Scan for the cell matching the given text and deliver its [X, Y] coordinate at center. 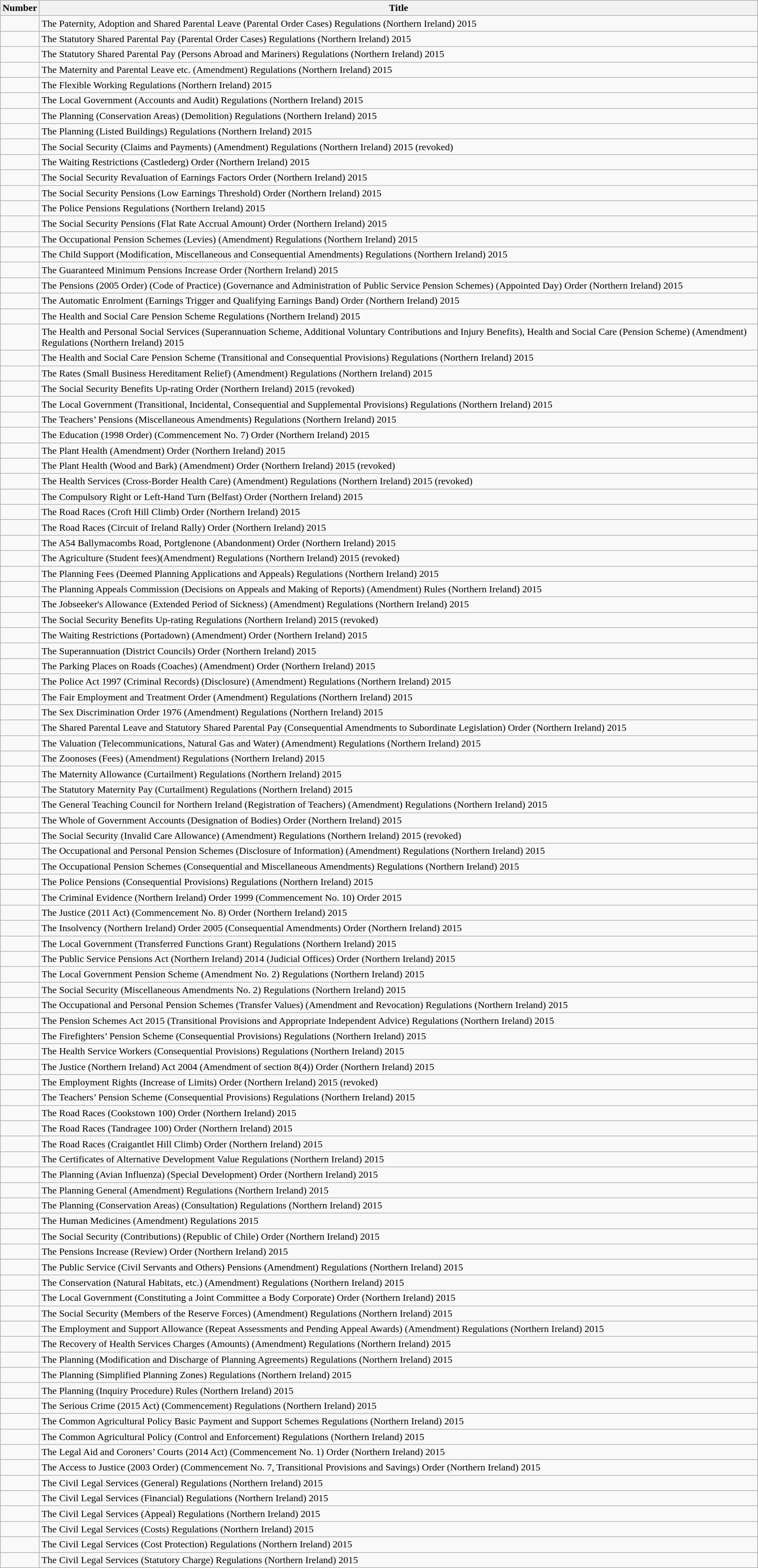
The Statutory Shared Parental Pay (Persons Abroad and Mariners) Regulations (Northern Ireland) 2015 [398, 54]
The Road Races (Circuit of Ireland Rally) Order (Northern Ireland) 2015 [398, 528]
The Road Races (Tandragee 100) Order (Northern Ireland) 2015 [398, 1128]
The Civil Legal Services (General) Regulations (Northern Ireland) 2015 [398, 1483]
The Road Races (Croft Hill Climb) Order (Northern Ireland) 2015 [398, 512]
The Employment and Support Allowance (Repeat Assessments and Pending Appeal Awards) (Amendment) Regulations (Northern Ireland) 2015 [398, 1329]
The Civil Legal Services (Statutory Charge) Regulations (Northern Ireland) 2015 [398, 1560]
The Flexible Working Regulations (Northern Ireland) 2015 [398, 85]
The Health Services (Cross-Border Health Care) (Amendment) Regulations (Northern Ireland) 2015 (revoked) [398, 481]
The Social Security Benefits Up-rating Order (Northern Ireland) 2015 (revoked) [398, 389]
The Planning Fees (Deemed Planning Applications and Appeals) Regulations (Northern Ireland) 2015 [398, 574]
The Waiting Restrictions (Portadown) (Amendment) Order (Northern Ireland) 2015 [398, 635]
The Social Security Benefits Up-rating Regulations (Northern Ireland) 2015 (revoked) [398, 620]
The Fair Employment and Treatment Order (Amendment) Regulations (Northern Ireland) 2015 [398, 697]
The Health Service Workers (Consequential Provisions) Regulations (Northern Ireland) 2015 [398, 1051]
The Planning (Conservation Areas) (Consultation) Regulations (Northern Ireland) 2015 [398, 1206]
The Pensions Increase (Review) Order (Northern Ireland) 2015 [398, 1252]
The Employment Rights (Increase of Limits) Order (Northern Ireland) 2015 (revoked) [398, 1082]
The Guaranteed Minimum Pensions Increase Order (Northern Ireland) 2015 [398, 270]
The Local Government (Transferred Functions Grant) Regulations (Northern Ireland) 2015 [398, 944]
The Planning (Inquiry Procedure) Rules (Northern Ireland) 2015 [398, 1390]
The Social Security Pensions (Low Earnings Threshold) Order (Northern Ireland) 2015 [398, 193]
The Plant Health (Amendment) Order (Northern Ireland) 2015 [398, 451]
The Public Service (Civil Servants and Others) Pensions (Amendment) Regulations (Northern Ireland) 2015 [398, 1267]
The Road Races (Cookstown 100) Order (Northern Ireland) 2015 [398, 1113]
The Legal Aid and Coroners’ Courts (2014 Act) (Commencement No. 1) Order (Northern Ireland) 2015 [398, 1452]
The Police Pensions (Consequential Provisions) Regulations (Northern Ireland) 2015 [398, 882]
The Jobseeker's Allowance (Extended Period of Sickness) (Amendment) Regulations (Northern Ireland) 2015 [398, 604]
The Police Pensions Regulations (Northern Ireland) 2015 [398, 208]
The Road Races (Craigantlet Hill Climb) Order (Northern Ireland) 2015 [398, 1144]
The Occupational Pension Schemes (Consequential and Miscellaneous Amendments) Regulations (Northern Ireland) 2015 [398, 866]
The Statutory Shared Parental Pay (Parental Order Cases) Regulations (Northern Ireland) 2015 [398, 39]
The Teachers’ Pension Scheme (Consequential Provisions) Regulations (Northern Ireland) 2015 [398, 1098]
The Insolvency (Northern Ireland) Order 2005 (Consequential Amendments) Order (Northern Ireland) 2015 [398, 928]
The Pension Schemes Act 2015 (Transitional Provisions and Appropriate Independent Advice) Regulations (Northern Ireland) 2015 [398, 1021]
The A54 Ballymacombs Road, Portglenone (Abandonment) Order (Northern Ireland) 2015 [398, 543]
The Justice (2011 Act) (Commencement No. 8) Order (Northern Ireland) 2015 [398, 913]
The Social Security (Members of the Reserve Forces) (Amendment) Regulations (Northern Ireland) 2015 [398, 1313]
The Access to Justice (2003 Order) (Commencement No. 7, Transitional Provisions and Savings) Order (Northern Ireland) 2015 [398, 1468]
The Civil Legal Services (Costs) Regulations (Northern Ireland) 2015 [398, 1529]
The General Teaching Council for Northern Ireland (Registration of Teachers) (Amendment) Regulations (Northern Ireland) 2015 [398, 805]
The Planning (Conservation Areas) (Demolition) Regulations (Northern Ireland) 2015 [398, 116]
The Criminal Evidence (Northern Ireland) Order 1999 (Commencement No. 10) Order 2015 [398, 897]
The Common Agricultural Policy (Control and Enforcement) Regulations (Northern Ireland) 2015 [398, 1437]
The Serious Crime (2015 Act) (Commencement) Regulations (Northern Ireland) 2015 [398, 1406]
The Social Security Revaluation of Earnings Factors Order (Northern Ireland) 2015 [398, 177]
The Teachers’ Pensions (Miscellaneous Amendments) Regulations (Northern Ireland) 2015 [398, 419]
The Planning (Simplified Planning Zones) Regulations (Northern Ireland) 2015 [398, 1375]
The Conservation (Natural Habitats, etc.) (Amendment) Regulations (Northern Ireland) 2015 [398, 1283]
The Education (1998 Order) (Commencement No. 7) Order (Northern Ireland) 2015 [398, 435]
The Police Act 1997 (Criminal Records) (Disclosure) (Amendment) Regulations (Northern Ireland) 2015 [398, 681]
The Health and Social Care Pension Scheme Regulations (Northern Ireland) 2015 [398, 316]
The Planning Appeals Commission (Decisions on Appeals and Making of Reports) (Amendment) Rules (Northern Ireland) 2015 [398, 589]
The Planning (Avian Influenza) (Special Development) Order (Northern Ireland) 2015 [398, 1174]
The Whole of Government Accounts (Designation of Bodies) Order (Northern Ireland) 2015 [398, 820]
Number [20, 8]
The Occupational Pension Schemes (Levies) (Amendment) Regulations (Northern Ireland) 2015 [398, 239]
The Planning General (Amendment) Regulations (Northern Ireland) 2015 [398, 1190]
The Zoonoses (Fees) (Amendment) Regulations (Northern Ireland) 2015 [398, 759]
The Social Security (Claims and Payments) (Amendment) Regulations (Northern Ireland) 2015 (revoked) [398, 147]
The Occupational and Personal Pension Schemes (Transfer Values) (Amendment and Revocation) Regulations (Northern Ireland) 2015 [398, 1005]
The Statutory Maternity Pay (Curtailment) Regulations (Northern Ireland) 2015 [398, 789]
The Maternity Allowance (Curtailment) Regulations (Northern Ireland) 2015 [398, 774]
The Human Medicines (Amendment) Regulations 2015 [398, 1221]
The Planning (Modification and Discharge of Planning Agreements) Regulations (Northern Ireland) 2015 [398, 1360]
The Social Security Pensions (Flat Rate Accrual Amount) Order (Northern Ireland) 2015 [398, 224]
The Planning (Listed Buildings) Regulations (Northern Ireland) 2015 [398, 131]
The Occupational and Personal Pension Schemes (Disclosure of Information) (Amendment) Regulations (Northern Ireland) 2015 [398, 851]
The Valuation (Telecommunications, Natural Gas and Water) (Amendment) Regulations (Northern Ireland) 2015 [398, 743]
The Rates (Small Business Hereditament Relief) (Amendment) Regulations (Northern Ireland) 2015 [398, 373]
The Common Agricultural Policy Basic Payment and Support Schemes Regulations (Northern Ireland) 2015 [398, 1421]
The Shared Parental Leave and Statutory Shared Parental Pay (Consequential Amendments to Subordinate Legislation) Order (Northern Ireland) 2015 [398, 728]
The Public Service Pensions Act (Northern Ireland) 2014 (Judicial Offices) Order (Northern Ireland) 2015 [398, 959]
The Local Government (Constituting a Joint Committee a Body Corporate) Order (Northern Ireland) 2015 [398, 1298]
The Automatic Enrolment (Earnings Trigger and Qualifying Earnings Band) Order (Northern Ireland) 2015 [398, 301]
The Agriculture (Student fees)(Amendment) Regulations (Northern Ireland) 2015 (revoked) [398, 558]
Title [398, 8]
The Civil Legal Services (Appeal) Regulations (Northern Ireland) 2015 [398, 1514]
The Sex Discrimination Order 1976 (Amendment) Regulations (Northern Ireland) 2015 [398, 713]
The Justice (Northern Ireland) Act 2004 (Amendment of section 8(4)) Order (Northern Ireland) 2015 [398, 1067]
The Social Security (Invalid Care Allowance) (Amendment) Regulations (Northern Ireland) 2015 (revoked) [398, 836]
The Waiting Restrictions (Castlederg) Order (Northern Ireland) 2015 [398, 162]
The Superannuation (District Councils) Order (Northern Ireland) 2015 [398, 651]
The Social Security (Miscellaneous Amendments No. 2) Regulations (Northern Ireland) 2015 [398, 990]
The Child Support (Modification, Miscellaneous and Consequential Amendments) Regulations (Northern Ireland) 2015 [398, 255]
The Maternity and Parental Leave etc. (Amendment) Regulations (Northern Ireland) 2015 [398, 70]
The Social Security (Contributions) (Republic of Chile) Order (Northern Ireland) 2015 [398, 1236]
The Paternity, Adoption and Shared Parental Leave (Parental Order Cases) Regulations (Northern Ireland) 2015 [398, 23]
The Parking Places on Roads (Coaches) (Amendment) Order (Northern Ireland) 2015 [398, 666]
The Firefighters’ Pension Scheme (Consequential Provisions) Regulations (Northern Ireland) 2015 [398, 1036]
The Local Government (Transitional, Incidental, Consequential and Supplemental Provisions) Regulations (Northern Ireland) 2015 [398, 404]
The Recovery of Health Services Charges (Amounts) (Amendment) Regulations (Northern Ireland) 2015 [398, 1344]
The Civil Legal Services (Cost Protection) Regulations (Northern Ireland) 2015 [398, 1545]
The Compulsory Right or Left-Hand Turn (Belfast) Order (Northern Ireland) 2015 [398, 497]
The Health and Social Care Pension Scheme (Transitional and Consequential Provisions) Regulations (Northern Ireland) 2015 [398, 358]
The Local Government Pension Scheme (Amendment No. 2) Regulations (Northern Ireland) 2015 [398, 974]
The Local Government (Accounts and Audit) Regulations (Northern Ireland) 2015 [398, 100]
The Plant Health (Wood and Bark) (Amendment) Order (Northern Ireland) 2015 (revoked) [398, 466]
The Civil Legal Services (Financial) Regulations (Northern Ireland) 2015 [398, 1498]
The Certificates of Alternative Development Value Regulations (Northern Ireland) 2015 [398, 1159]
